Extract the (x, y) coordinate from the center of the cell holding the provided text.  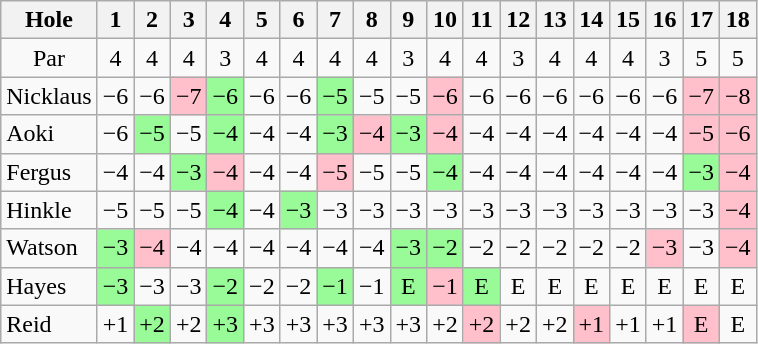
13 (554, 20)
Fergus (49, 172)
10 (446, 20)
Watson (49, 248)
12 (518, 20)
1 (116, 20)
7 (336, 20)
Nicklaus (49, 96)
6 (298, 20)
17 (702, 20)
8 (372, 20)
Aoki (49, 134)
Reid (49, 324)
11 (482, 20)
Par (49, 58)
−8 (738, 96)
Hole (49, 20)
16 (664, 20)
14 (592, 20)
Hinkle (49, 210)
18 (738, 20)
Hayes (49, 286)
15 (628, 20)
9 (408, 20)
2 (152, 20)
